Find where the given text appears and provide that cell's center as (x, y) coordinate. 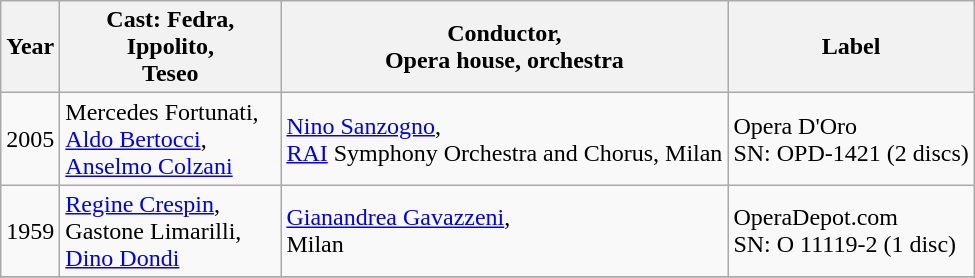
Opera D'OroSN: OPD-1421 (2 discs) (851, 139)
Gianandrea Gavazzeni, Milan (504, 231)
Mercedes Fortunati,Aldo Bertocci,Anselmo Colzani (170, 139)
Label (851, 47)
2005 (30, 139)
Year (30, 47)
Regine Crespin,Gastone Limarilli,Dino Dondi (170, 231)
Conductor,Opera house, orchestra (504, 47)
1959 (30, 231)
Nino Sanzogno,RAI Symphony Orchestra and Chorus, Milan (504, 139)
Cast: Fedra,Ippolito,Teseo (170, 47)
OperaDepot.com SN: O 11119-2 (1 disc) (851, 231)
